Scan for the cell matching the given text and deliver its (X, Y) coordinate at center. 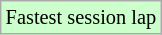
Fastest session lap (81, 17)
